Provide the (X, Y) coordinate of the cell's center where the given text is located.  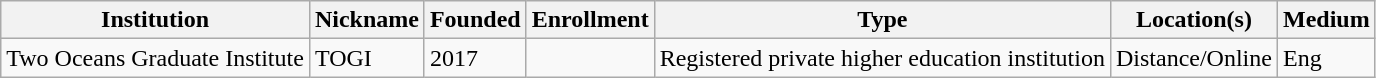
2017 (475, 58)
Medium (1326, 20)
Registered private higher education institution (882, 58)
Institution (156, 20)
Type (882, 20)
Founded (475, 20)
TOGI (366, 58)
Nickname (366, 20)
Enrollment (590, 20)
Two Oceans Graduate Institute (156, 58)
Location(s) (1194, 20)
Eng (1326, 58)
Distance/Online (1194, 58)
